Locate the cell with the specified text and output its [X, Y] center coordinate. 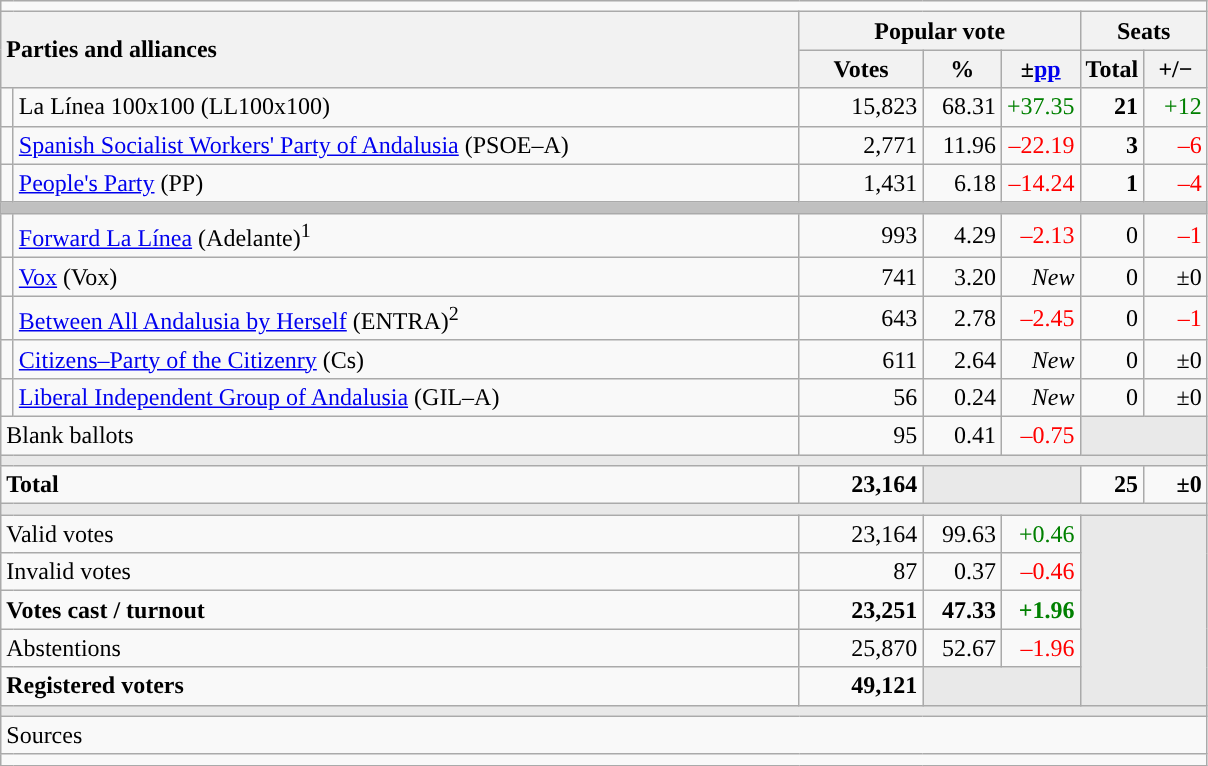
+37.35 [1040, 107]
Between All Andalusia by Herself (ENTRA)2 [406, 318]
2,771 [861, 145]
–0.46 [1040, 572]
Invalid votes [400, 572]
611 [861, 359]
25 [1112, 485]
95 [861, 435]
–2.13 [1040, 236]
Votes cast / turnout [400, 610]
3.20 [962, 277]
741 [861, 277]
Seats [1144, 31]
–14.24 [1040, 183]
Vox (Vox) [406, 277]
1,431 [861, 183]
Valid votes [400, 534]
52.67 [962, 648]
0.41 [962, 435]
Spanish Socialist Workers' Party of Andalusia (PSOE–A) [406, 145]
99.63 [962, 534]
Sources [604, 735]
% [962, 69]
Liberal Independent Group of Andalusia (GIL–A) [406, 397]
±pp [1040, 69]
La Línea 100x100 (LL100x100) [406, 107]
0.24 [962, 397]
15,823 [861, 107]
Blank ballots [400, 435]
+12 [1176, 107]
–22.19 [1040, 145]
+1.96 [1040, 610]
993 [861, 236]
Popular vote [940, 31]
4.29 [962, 236]
56 [861, 397]
3 [1112, 145]
6.18 [962, 183]
–2.45 [1040, 318]
Parties and alliances [400, 50]
25,870 [861, 648]
Forward La Línea (Adelante)1 [406, 236]
Registered voters [400, 686]
–0.75 [1040, 435]
+0.46 [1040, 534]
People's Party (PP) [406, 183]
87 [861, 572]
47.33 [962, 610]
Citizens–Party of the Citizenry (Cs) [406, 359]
Abstentions [400, 648]
23,251 [861, 610]
+/− [1176, 69]
68.31 [962, 107]
2.64 [962, 359]
2.78 [962, 318]
21 [1112, 107]
1 [1112, 183]
643 [861, 318]
11.96 [962, 145]
Votes [861, 69]
–6 [1176, 145]
–4 [1176, 183]
–1.96 [1040, 648]
0.37 [962, 572]
49,121 [861, 686]
